Search for the cell housing the specified text and yield its [X, Y] center coordinate. 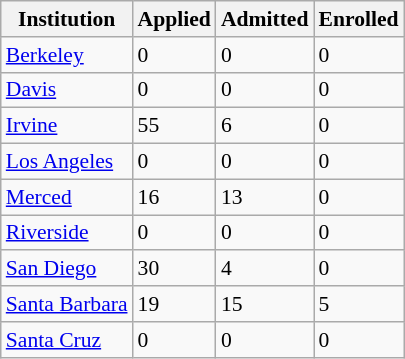
55 [174, 126]
4 [265, 269]
6 [265, 126]
San Diego [67, 269]
Institution [67, 19]
Berkeley [67, 55]
Irvine [67, 126]
30 [174, 269]
Enrolled [359, 19]
13 [265, 197]
Riverside [67, 233]
Santa Cruz [67, 340]
5 [359, 304]
16 [174, 197]
15 [265, 304]
Admitted [265, 19]
Santa Barbara [67, 304]
19 [174, 304]
Applied [174, 19]
Merced [67, 197]
Davis [67, 90]
Los Angeles [67, 162]
